Locate the cell with the specified text and output its (x, y) center coordinate. 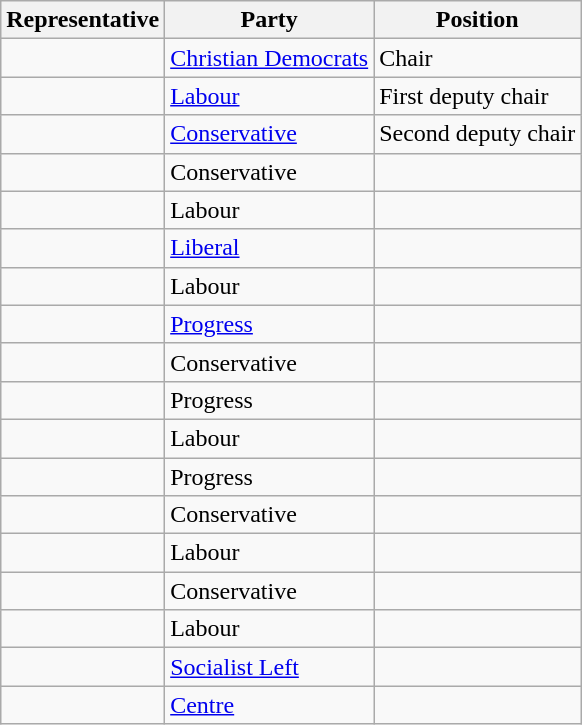
Second deputy chair (478, 134)
Chair (478, 58)
Representative (83, 20)
Party (270, 20)
Liberal (270, 248)
Christian Democrats (270, 58)
Socialist Left (270, 667)
Position (478, 20)
Centre (270, 705)
First deputy chair (478, 96)
